Locate the cell with the specified text and output its [x, y] center coordinate. 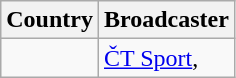
Broadcaster [166, 20]
Country [50, 20]
ČT Sport, [166, 58]
